Identify which cell holds the provided text, then report its [X, Y] central coordinate. 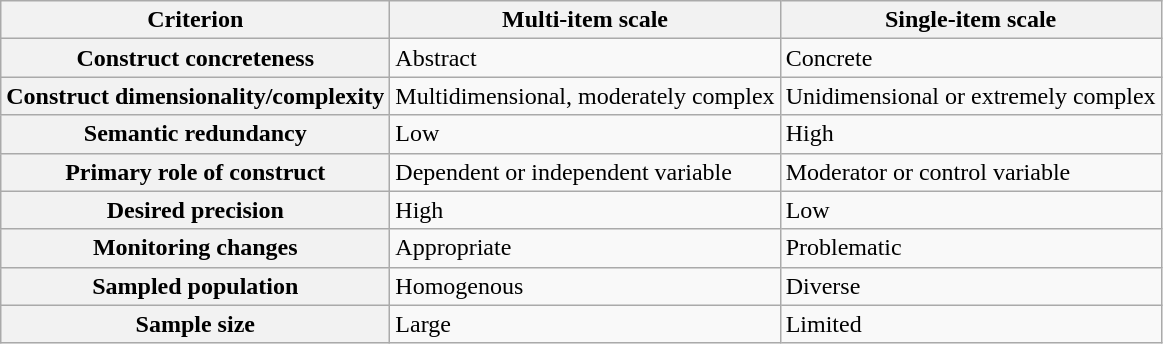
Unidimensional or extremely complex [970, 96]
Single-item scale [970, 20]
Multi-item scale [585, 20]
Problematic [970, 248]
Abstract [585, 58]
Homogenous [585, 286]
Large [585, 324]
Sampled population [196, 286]
Criterion [196, 20]
Multidimensional, moderately complex [585, 96]
Construct concreteness [196, 58]
Diverse [970, 286]
Desired precision [196, 210]
Monitoring changes [196, 248]
Primary role of construct [196, 172]
Appropriate [585, 248]
Sample size [196, 324]
Semantic redundancy [196, 134]
Limited [970, 324]
Moderator or control variable [970, 172]
Dependent or independent variable [585, 172]
Concrete [970, 58]
Construct dimensionality/complexity [196, 96]
